Output the (x, y) coordinate of the center of the cell containing the given text.  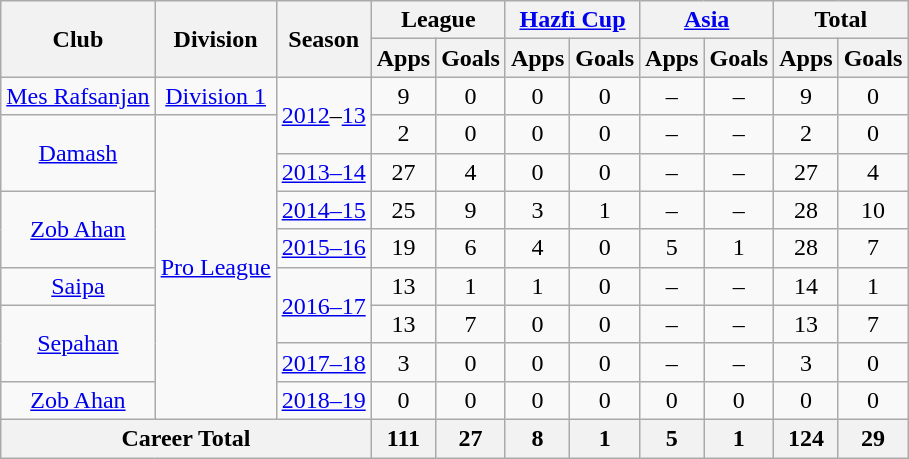
Total (841, 20)
10 (873, 210)
6 (471, 248)
Saipa (78, 286)
2014–15 (324, 210)
Pro League (216, 267)
Division (216, 39)
Mes Rafsanjan (78, 96)
Club (78, 39)
League (438, 20)
Career Total (186, 438)
2017–18 (324, 362)
2012–13 (324, 115)
2015–16 (324, 248)
25 (403, 210)
111 (403, 438)
14 (806, 286)
2016–17 (324, 305)
2018–19 (324, 400)
29 (873, 438)
Damash (78, 153)
Season (324, 39)
Sepahan (78, 343)
19 (403, 248)
2013–14 (324, 172)
Asia (707, 20)
Hazfi Cup (572, 20)
8 (537, 438)
124 (806, 438)
Division 1 (216, 96)
